Determine the [x, y] coordinate at the center of the cell enclosing the given text.  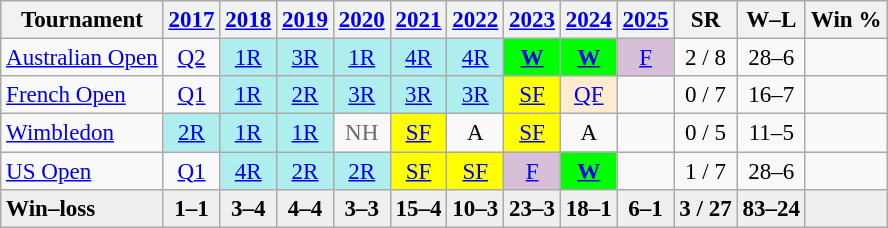
18–1 [588, 209]
Tournament [82, 20]
Wimbledon [82, 133]
2018 [248, 20]
US Open [82, 171]
3–4 [248, 209]
2024 [588, 20]
SR [706, 20]
2019 [306, 20]
0 / 7 [706, 95]
2 / 8 [706, 58]
French Open [82, 95]
2021 [418, 20]
6–1 [646, 209]
2022 [476, 20]
0 / 5 [706, 133]
QF [588, 95]
Australian Open [82, 58]
NH [362, 133]
Win–loss [82, 209]
2017 [192, 20]
15–4 [418, 209]
2025 [646, 20]
2020 [362, 20]
16–7 [771, 95]
2023 [532, 20]
Win % [846, 20]
Q2 [192, 58]
1–1 [192, 209]
3–3 [362, 209]
3 / 27 [706, 209]
1 / 7 [706, 171]
83–24 [771, 209]
10–3 [476, 209]
11–5 [771, 133]
4–4 [306, 209]
23–3 [532, 209]
W–L [771, 20]
